Output the (X, Y) coordinate of the center of the cell containing the given text.  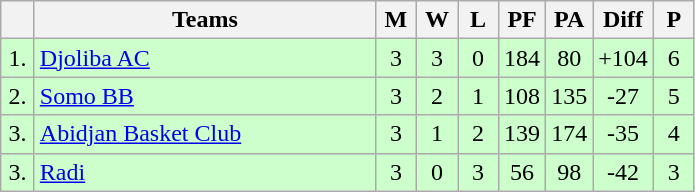
5 (674, 96)
PF (522, 20)
135 (570, 96)
+104 (624, 58)
98 (570, 172)
108 (522, 96)
-27 (624, 96)
W (436, 20)
2. (18, 96)
56 (522, 172)
Abidjan Basket Club (204, 134)
-42 (624, 172)
Djoliba AC (204, 58)
80 (570, 58)
1. (18, 58)
Teams (204, 20)
PA (570, 20)
Somo BB (204, 96)
Radi (204, 172)
P (674, 20)
4 (674, 134)
Diff (624, 20)
M (396, 20)
139 (522, 134)
174 (570, 134)
184 (522, 58)
-35 (624, 134)
6 (674, 58)
L (478, 20)
